Pinpoint the cell where the given text exists, returning its (x, y) midpoint coordinate. 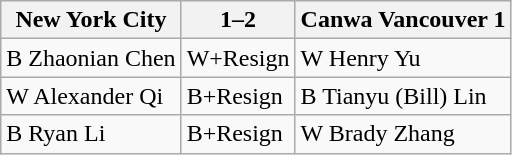
B Tianyu (Bill) Lin (403, 96)
W+Resign (238, 58)
1–2 (238, 20)
New York City (91, 20)
W Henry Yu (403, 58)
B Zhaonian Chen (91, 58)
W Alexander Qi (91, 96)
W Brady Zhang (403, 134)
B Ryan Li (91, 134)
Canwa Vancouver 1 (403, 20)
